Pinpoint the cell where the given text exists, returning its [X, Y] midpoint coordinate. 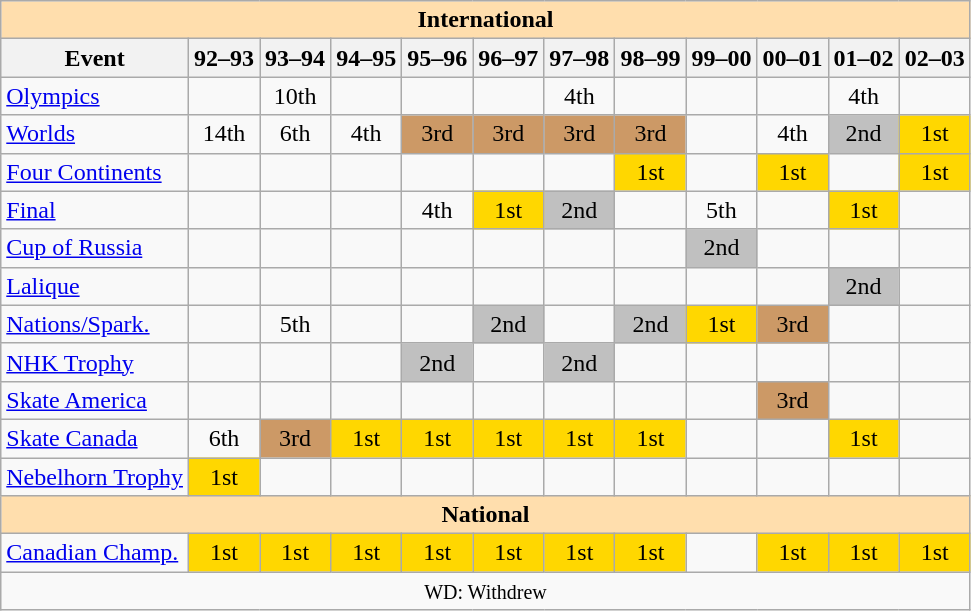
NHK Trophy [95, 362]
00–01 [792, 58]
01–02 [864, 58]
National [486, 515]
97–98 [580, 58]
International [486, 20]
94–95 [366, 58]
02–03 [934, 58]
92–93 [224, 58]
14th [224, 134]
95–96 [438, 58]
Canadian Champ. [95, 553]
WD: Withdrew [486, 591]
Four Continents [95, 172]
Skate America [95, 400]
10th [296, 96]
Skate Canada [95, 438]
Cup of Russia [95, 248]
Event [95, 58]
96–97 [508, 58]
Nebelhorn Trophy [95, 477]
99–00 [722, 58]
Nations/Spark. [95, 324]
Lalique [95, 286]
93–94 [296, 58]
Worlds [95, 134]
98–99 [650, 58]
Olympics [95, 96]
Final [95, 210]
